Find where the given text appears and provide that cell's center as [x, y] coordinate. 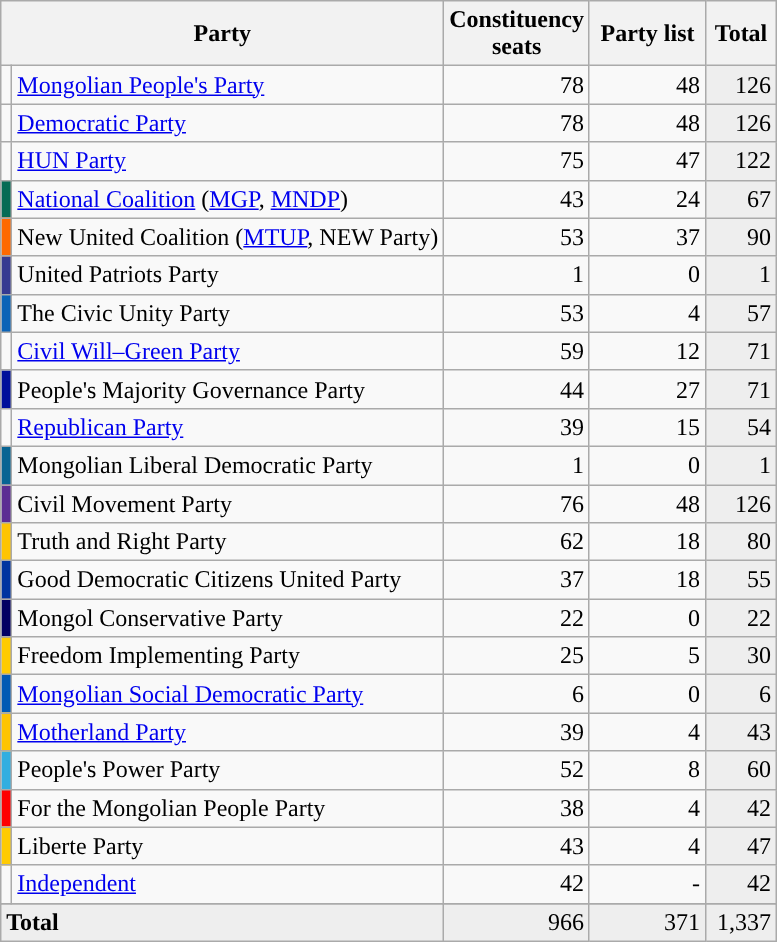
122 [742, 161]
Liberte Party [228, 846]
12 [647, 351]
90 [742, 237]
15 [647, 427]
8 [647, 770]
Mongolian Social Democratic Party [228, 694]
Truth and Right Party [228, 542]
Motherland Party [228, 732]
966 [517, 922]
Good Democratic Citizens United Party [228, 580]
Republican Party [228, 427]
United Patriots Party [228, 275]
Constituency seats [517, 34]
Civil Will–Green Party [228, 351]
People's Majority Governance Party [228, 389]
38 [517, 808]
27 [647, 389]
The Civic Unity Party [228, 313]
For the Mongolian People Party [228, 808]
HUN Party [228, 161]
76 [517, 503]
80 [742, 542]
44 [517, 389]
67 [742, 199]
30 [742, 656]
52 [517, 770]
60 [742, 770]
54 [742, 427]
Mongol Conservative Party [228, 618]
59 [517, 351]
75 [517, 161]
Mongolian People's Party [228, 85]
Democratic Party [228, 123]
People's Power Party [228, 770]
57 [742, 313]
Party [222, 34]
24 [647, 199]
Independent [228, 884]
5 [647, 656]
55 [742, 580]
371 [647, 922]
Civil Movement Party [228, 503]
National Coalition (MGP, MNDP) [228, 199]
- [647, 884]
New United Coalition (MTUP, NEW Party) [228, 237]
Freedom Implementing Party [228, 656]
1,337 [742, 922]
Mongolian Liberal Democratic Party [228, 465]
25 [517, 656]
62 [517, 542]
Party list [647, 34]
